Return [x, y] of the center of cell containing provided text 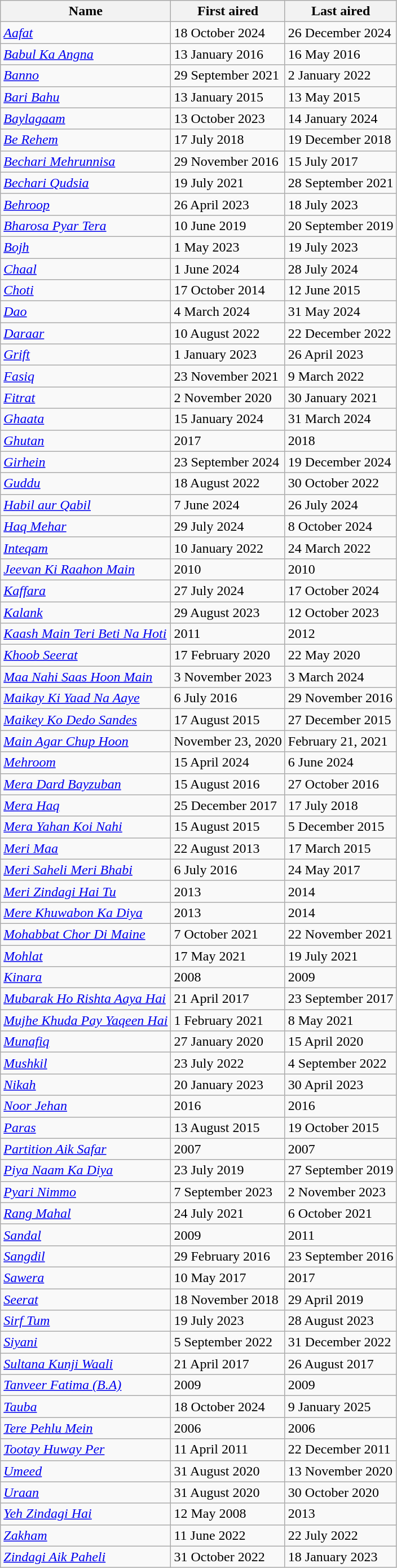
Siyani [86, 1342]
Mohlat [86, 956]
27 December 2015 [341, 720]
25 December 2017 [228, 805]
Sawera [86, 1278]
Khoob Seerat [86, 655]
Bari Bahu [86, 97]
Mera Haq [86, 805]
17 May 2021 [228, 956]
22 August 2013 [228, 848]
Zindagi Aik Paheli [86, 1557]
15 July 2017 [341, 161]
Ghaata [86, 419]
Partition Aik Safar [86, 1149]
Baylagaam [86, 118]
Yeh Zindagi Hai [86, 1514]
22 November 2021 [341, 934]
Bechari Mehrunnisa [86, 161]
11 April 2011 [228, 1450]
Tootay Huway Per [86, 1450]
Mere Khuwabon Ka Diya [86, 913]
15 August 2016 [228, 784]
10 June 2019 [228, 226]
Sirf Tum [86, 1321]
28 September 2021 [341, 183]
16 May 2016 [341, 54]
Be Rehem [86, 140]
Choti [86, 290]
2 November 2020 [228, 398]
Kaffara [86, 591]
31 December 2022 [341, 1342]
13 November 2020 [341, 1471]
Meri Zindagi Hai Tu [86, 891]
Munafiq [86, 1042]
30 October 2022 [341, 483]
11 June 2022 [228, 1535]
31 May 2024 [341, 312]
27 October 2016 [341, 784]
4 September 2022 [341, 1063]
24 May 2017 [341, 870]
Haq Mehar [86, 526]
Mehroom [86, 763]
Maikay Ki Yaad Na Aaye [86, 698]
Zakham [86, 1535]
31 October 2022 [228, 1557]
10 August 2022 [228, 333]
November 23, 2020 [228, 741]
Pyari Nimmo [86, 1192]
17 October 2024 [341, 591]
2018 [341, 441]
30 January 2021 [341, 398]
Inteqam [86, 548]
10 May 2017 [228, 1278]
30 April 2023 [341, 1085]
20 September 2019 [341, 226]
28 August 2023 [341, 1321]
29 July 2024 [228, 526]
3 March 2024 [341, 677]
Fitrat [86, 398]
Grift [86, 355]
Mubarak Ho Rishta Aaya Hai [86, 999]
Mera Yahan Koi Nahi [86, 827]
13 January 2016 [228, 54]
7 September 2023 [228, 1192]
22 December 2022 [341, 333]
15 August 2015 [228, 827]
Rang Mahal [86, 1213]
Bharosa Pyar Tera [86, 226]
Umeed [86, 1471]
29 February 2016 [228, 1256]
Behroop [86, 204]
12 October 2023 [341, 612]
Ghutan [86, 441]
Meri Saheli Meri Bhabi [86, 870]
2 January 2022 [341, 76]
Kinara [86, 977]
28 July 2024 [341, 269]
1 June 2024 [228, 269]
Fasiq [86, 376]
27 January 2020 [228, 1042]
13 August 2015 [228, 1127]
29 August 2023 [228, 612]
26 December 2024 [341, 33]
Bojh [86, 247]
Babul Ka Angna [86, 54]
Maikey Ko Dedo Sandes [86, 720]
5 September 2022 [228, 1342]
8 May 2021 [341, 1020]
1 January 2023 [228, 355]
15 April 2020 [341, 1042]
2008 [228, 977]
Girhein [86, 462]
Seerat [86, 1299]
24 March 2022 [341, 548]
Habil aur Qabil [86, 505]
13 October 2023 [228, 118]
First aired [228, 11]
Name [86, 11]
7 June 2024 [228, 505]
2012 [341, 634]
5 December 2015 [341, 827]
Mohabbat Chor Di Maine [86, 934]
22 December 2011 [341, 1450]
14 January 2024 [341, 118]
1 February 2021 [228, 1020]
18 November 2018 [228, 1299]
19 December 2024 [341, 462]
18 August 2022 [228, 483]
Sandal [86, 1235]
8 October 2024 [341, 526]
10 January 2022 [228, 548]
23 September 2017 [341, 999]
9 January 2025 [341, 1407]
3 November 2023 [228, 677]
9 March 2022 [341, 376]
6 October 2021 [341, 1213]
23 July 2019 [228, 1170]
30 October 2020 [341, 1492]
15 January 2024 [228, 419]
Last aired [341, 11]
17 October 2014 [228, 290]
22 July 2022 [341, 1535]
23 September 2016 [341, 1256]
18 January 2023 [341, 1557]
15 April 2024 [228, 763]
2 November 2023 [341, 1192]
26 July 2024 [341, 505]
31 March 2024 [341, 419]
Nikah [86, 1085]
Kalank [86, 612]
Jeevan Ki Raahon Main [86, 569]
Sangdil [86, 1256]
Bechari Qudsia [86, 183]
Mera Dard Bayzuban [86, 784]
17 February 2020 [228, 655]
27 July 2024 [228, 591]
February 21, 2021 [341, 741]
Main Agar Chup Hoon [86, 741]
Uraan [86, 1492]
22 May 2020 [341, 655]
Mushkil [86, 1063]
1 May 2023 [228, 247]
Dao [86, 312]
23 September 2024 [228, 462]
Tanveer Fatima (B.A) [86, 1385]
23 November 2021 [228, 376]
23 July 2022 [228, 1063]
Guddu [86, 483]
Paras [86, 1127]
19 October 2015 [341, 1127]
24 July 2021 [228, 1213]
Sultana Kunji Waali [86, 1364]
20 January 2023 [228, 1085]
Banno [86, 76]
17 August 2015 [228, 720]
Meri Maa [86, 848]
Tere Pehlu Mein [86, 1428]
29 April 2019 [341, 1299]
12 June 2015 [341, 290]
6 June 2024 [341, 763]
7 October 2021 [228, 934]
17 March 2015 [341, 848]
Tauba [86, 1407]
26 August 2017 [341, 1364]
29 September 2021 [228, 76]
18 July 2023 [341, 204]
Noor Jehan [86, 1106]
13 May 2015 [341, 97]
4 March 2024 [228, 312]
Kaash Main Teri Beti Na Hoti [86, 634]
Mujhe Khuda Pay Yaqeen Hai [86, 1020]
Chaal [86, 269]
Aafat [86, 33]
19 December 2018 [341, 140]
13 January 2015 [228, 97]
Daraar [86, 333]
Piya Naam Ka Diya [86, 1170]
Maa Nahi Saas Hoon Main [86, 677]
27 September 2019 [341, 1170]
12 May 2008 [228, 1514]
